Return (X, Y) of the center of cell containing provided text 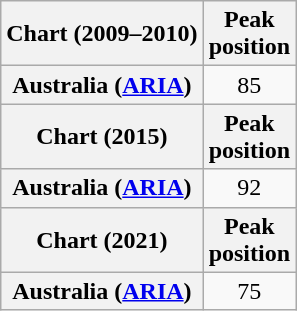
Chart (2021) (102, 240)
Chart (2015) (102, 136)
75 (249, 291)
Chart (2009–2010) (102, 34)
85 (249, 85)
92 (249, 188)
